Provide the [X, Y] coordinate of the cell's center where the given text is located.  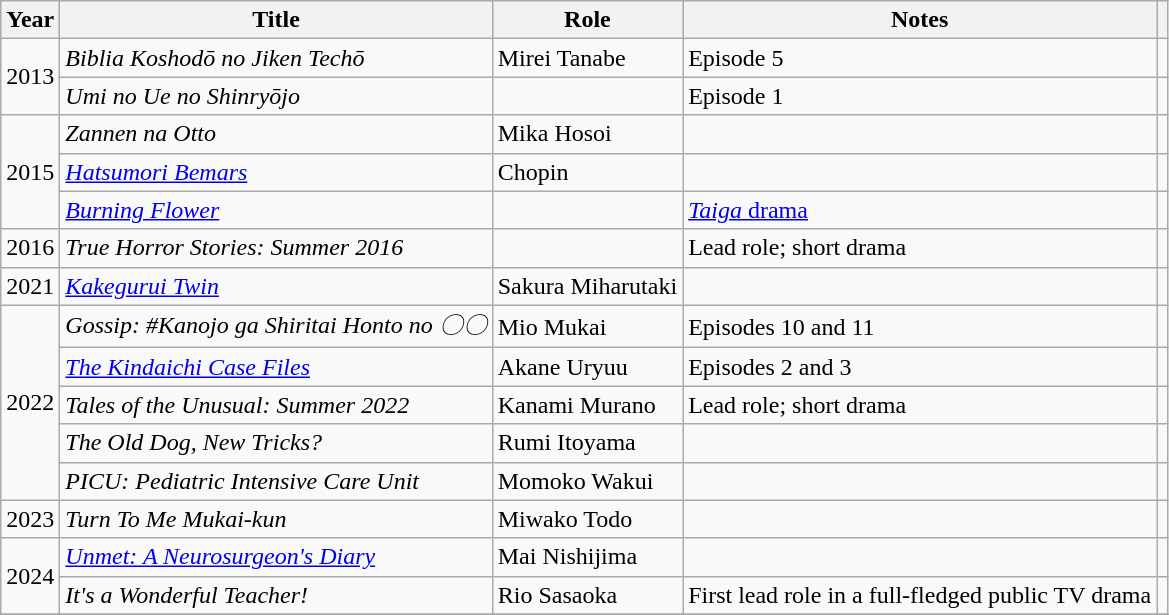
Mai Nishijima [587, 557]
Momoko Wakui [587, 481]
Hatsumori Bemars [276, 172]
True Horror Stories: Summer 2016 [276, 248]
Tales of the Unusual: Summer 2022 [276, 405]
2016 [30, 248]
Notes [920, 20]
Mirei Tanabe [587, 58]
Role [587, 20]
Zannen na Otto [276, 134]
Mika Hosoi [587, 134]
Chopin [587, 172]
Rumi Itoyama [587, 443]
Year [30, 20]
Episodes 10 and 11 [920, 326]
Taiga drama [920, 210]
It's a Wonderful Teacher! [276, 595]
Rio Sasaoka [587, 595]
Title [276, 20]
Episodes 2 and 3 [920, 367]
First lead role in a full-fledged public TV drama [920, 595]
Kakegurui Twin [276, 286]
2021 [30, 286]
The Kindaichi Case Files [276, 367]
Gossip: #Kanojo ga Shiritai Honto no 〇〇 [276, 326]
Mio Mukai [587, 326]
Unmet: A Neurosurgeon's Diary [276, 557]
2023 [30, 519]
Akane Uryuu [587, 367]
Turn To Me Mukai-kun [276, 519]
Kanami Murano [587, 405]
Umi no Ue no Shinryōjo [276, 96]
Biblia Koshodō no Jiken Techō [276, 58]
Episode 5 [920, 58]
Sakura Miharutaki [587, 286]
Burning Flower [276, 210]
2022 [30, 402]
2013 [30, 77]
Episode 1 [920, 96]
2015 [30, 172]
PICU: Pediatric Intensive Care Unit [276, 481]
Miwako Todo [587, 519]
The Old Dog, New Tricks? [276, 443]
2024 [30, 576]
